Extract the (X, Y) coordinate from the center of the cell holding the provided text.  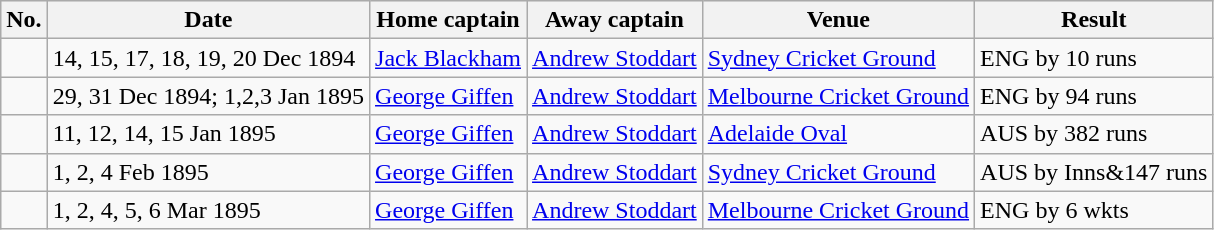
Result (1094, 20)
11, 12, 14, 15 Jan 1895 (208, 134)
1, 2, 4, 5, 6 Mar 1895 (208, 210)
14, 15, 17, 18, 19, 20 Dec 1894 (208, 58)
Adelaide Oval (838, 134)
ENG by 6 wkts (1094, 210)
No. (24, 20)
Jack Blackham (448, 58)
1, 2, 4 Feb 1895 (208, 172)
AUS by Inns&147 runs (1094, 172)
Away captain (615, 20)
29, 31 Dec 1894; 1,2,3 Jan 1895 (208, 96)
ENG by 94 runs (1094, 96)
Date (208, 20)
AUS by 382 runs (1094, 134)
ENG by 10 runs (1094, 58)
Home captain (448, 20)
Venue (838, 20)
